Capture the cell that displays the provided text and extract its [x, y] central coordinate. 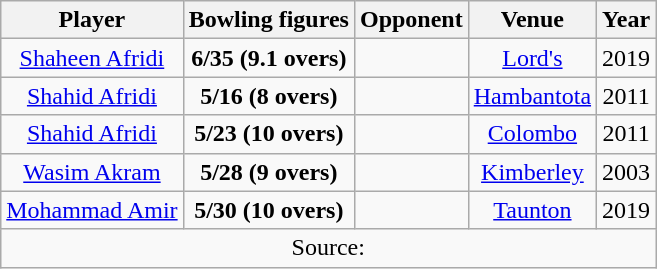
Year [626, 20]
Player [92, 20]
5/23 (10 overs) [268, 134]
Lord's [532, 58]
Wasim Akram [92, 172]
Opponent [411, 20]
5/30 (10 overs) [268, 210]
2003 [626, 172]
6/35 (9.1 overs) [268, 58]
Colombo [532, 134]
5/28 (9 overs) [268, 172]
Shaheen Afridi [92, 58]
Bowling figures [268, 20]
Taunton [532, 210]
Venue [532, 20]
Source: [328, 248]
Kimberley [532, 172]
Mohammad Amir [92, 210]
Hambantota [532, 96]
5/16 (8 overs) [268, 96]
